Scan for the cell matching the given text and deliver its [x, y] coordinate at center. 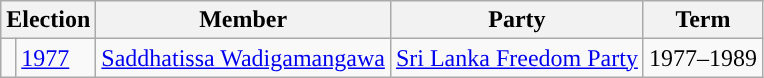
Saddhatissa Wadigamangawa [244, 58]
Election [48, 20]
Sri Lanka Freedom Party [516, 58]
1977 [56, 58]
Term [702, 20]
Member [244, 20]
Party [516, 20]
1977–1989 [702, 58]
